Detect which cell encompasses the target text, then output its (X, Y) center coordinate. 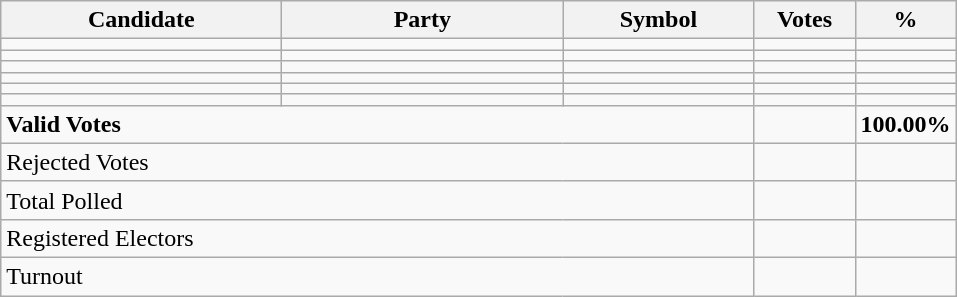
Valid Votes (378, 124)
Votes (804, 20)
Candidate (142, 20)
% (906, 20)
Symbol (658, 20)
Rejected Votes (378, 162)
Registered Electors (378, 238)
100.00% (906, 124)
Turnout (378, 276)
Party (422, 20)
Total Polled (378, 200)
